Search for the cell housing the specified text and yield its (x, y) center coordinate. 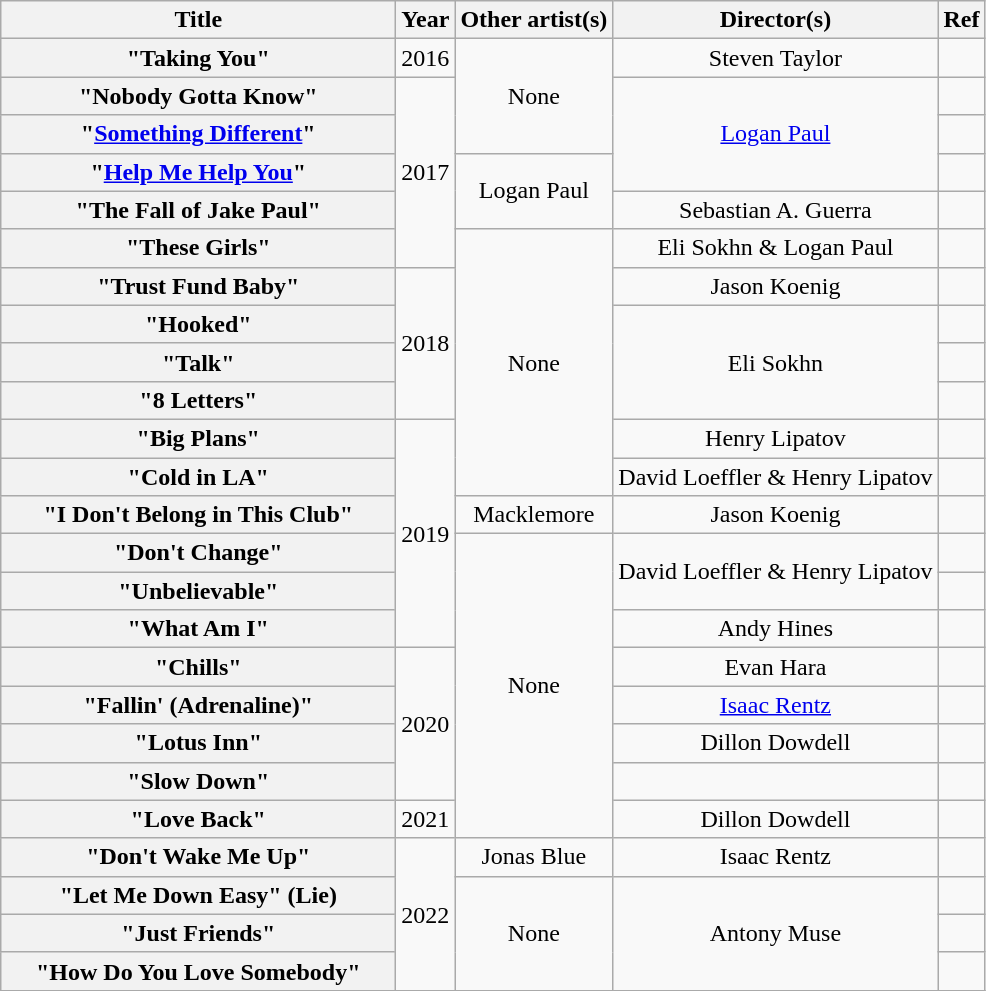
"Big Plans" (198, 438)
2022 (426, 914)
"Slow Down" (198, 781)
Henry Lipatov (776, 438)
Director(s) (776, 20)
2019 (426, 533)
Jonas Blue (534, 857)
Evan Hara (776, 667)
Ref (962, 20)
Year (426, 20)
"Love Back" (198, 819)
"Talk" (198, 362)
"Just Friends" (198, 933)
"Trust Fund Baby" (198, 286)
Eli Sokhn (776, 362)
2020 (426, 724)
"Chills" (198, 667)
"Don't Change" (198, 553)
"Don't Wake Me Up" (198, 857)
"The Fall of Jake Paul" (198, 210)
Eli Sokhn & Logan Paul (776, 248)
Steven Taylor (776, 58)
"8 Letters" (198, 400)
"Hooked" (198, 324)
"I Don't Belong in This Club" (198, 515)
2017 (426, 172)
"These Girls" (198, 248)
"What Am I" (198, 629)
"Unbelievable" (198, 591)
Sebastian A. Guerra (776, 210)
2021 (426, 819)
Title (198, 20)
"How Do You Love Somebody" (198, 971)
"Help Me Help You" (198, 172)
Macklemore (534, 515)
2018 (426, 343)
Andy Hines (776, 629)
"Cold in LA" (198, 477)
"Something Different" (198, 134)
Other artist(s) (534, 20)
Antony Muse (776, 933)
"Lotus Inn" (198, 743)
"Let Me Down Easy" (Lie) (198, 895)
"Fallin' (Adrenaline)" (198, 705)
"Nobody Gotta Know" (198, 96)
"Taking You" (198, 58)
2016 (426, 58)
